Provide the [x, y] coordinate of the cell's center where the given text is located.  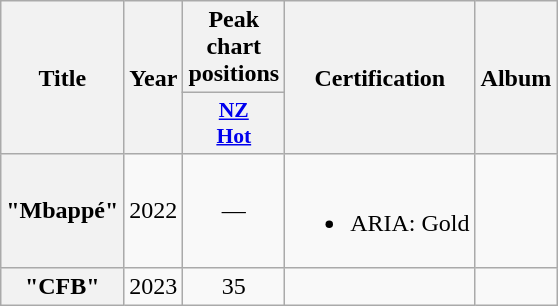
— [234, 210]
Album [516, 78]
"Mbappé" [62, 210]
2022 [154, 210]
35 [234, 286]
Title [62, 78]
"CFB" [62, 286]
Peak chart positions [234, 47]
ARIA: Gold [380, 210]
2023 [154, 286]
Year [154, 78]
NZHot [234, 124]
Certification [380, 78]
